Scan for the cell matching the given text and deliver its (X, Y) coordinate at center. 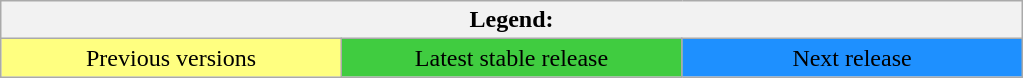
Previous versions (171, 58)
Latest stable release (511, 58)
Legend: (512, 20)
Next release (852, 58)
